Pinpoint the cell where the given text exists, returning its (x, y) midpoint coordinate. 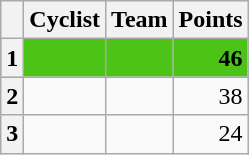
24 (210, 134)
38 (210, 96)
Team (140, 20)
46 (210, 58)
1 (12, 58)
Points (210, 20)
2 (12, 96)
3 (12, 134)
Cyclist (65, 20)
